Find where the given text appears and provide that cell's center as (X, Y) coordinate. 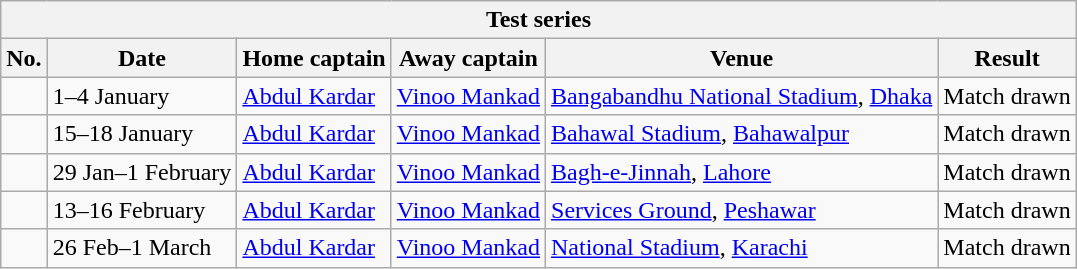
Home captain (314, 58)
1–4 January (142, 96)
26 Feb–1 March (142, 248)
Venue (742, 58)
No. (24, 58)
Services Ground, Peshawar (742, 210)
15–18 January (142, 134)
Date (142, 58)
Bangabandhu National Stadium, Dhaka (742, 96)
Test series (538, 20)
Away captain (468, 58)
National Stadium, Karachi (742, 248)
29 Jan–1 February (142, 172)
Result (1007, 58)
Bahawal Stadium, Bahawalpur (742, 134)
13–16 February (142, 210)
Bagh-e-Jinnah, Lahore (742, 172)
